Find where the given text appears and provide that cell's center as (x, y) coordinate. 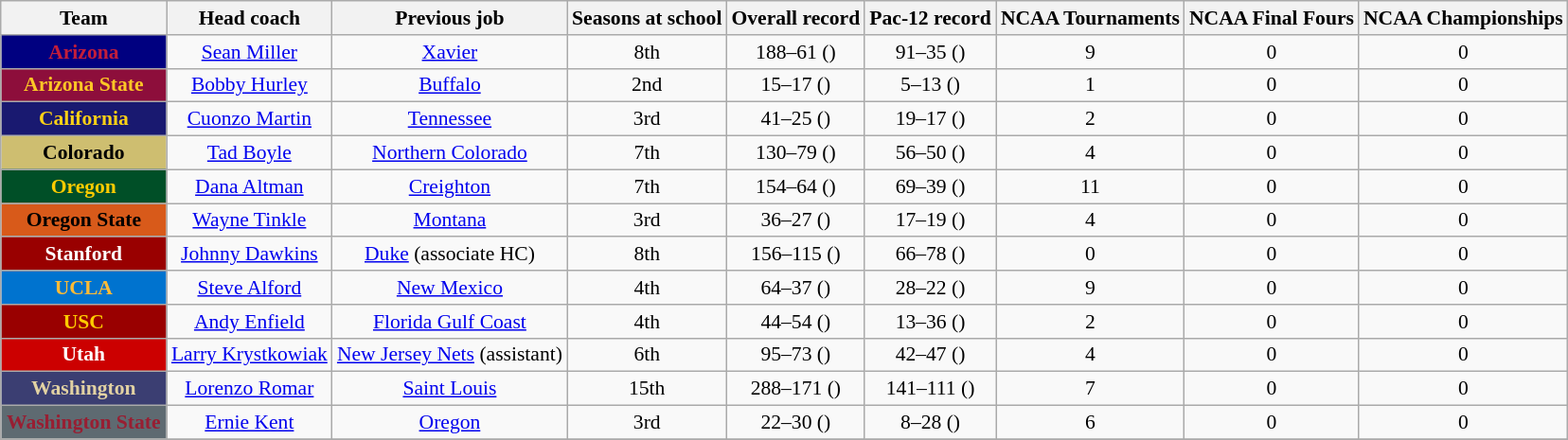
Creighton (450, 186)
Oregon State (83, 220)
Lorenzo Romar (250, 389)
New Jersey Nets (assistant) (450, 355)
15–17 () (795, 85)
Colorado (83, 153)
Duke (associate HC) (450, 255)
Previous job (450, 18)
Washington (83, 389)
NCAA Final Fours (1272, 18)
17–19 () (930, 220)
56–50 () (930, 153)
Larry Krystkowiak (250, 355)
95–73 () (795, 355)
Washington State (83, 423)
Saint Louis (450, 389)
USC (83, 322)
Head coach (250, 18)
36–27 () (795, 220)
NCAA Championships (1464, 18)
Cuonzo Martin (250, 119)
Montana (450, 220)
Stanford (83, 255)
15th (647, 389)
1 (1091, 85)
Overall record (795, 18)
Seasons at school (647, 18)
41–25 () (795, 119)
Team (83, 18)
Wayne Tinkle (250, 220)
Arizona State (83, 85)
Andy Enfield (250, 322)
Buffalo (450, 85)
156–115 () (795, 255)
11 (1091, 186)
64–37 () (795, 288)
2nd (647, 85)
Bobby Hurley (250, 85)
22–30 () (795, 423)
Northern Colorado (450, 153)
13–36 () (930, 322)
188–61 () (795, 52)
130–79 () (795, 153)
Florida Gulf Coast (450, 322)
NCAA Tournaments (1091, 18)
6 (1091, 423)
7 (1091, 389)
44–54 () (795, 322)
154–64 () (795, 186)
Tad Boyle (250, 153)
Tennessee (450, 119)
69–39 () (930, 186)
UCLA (83, 288)
288–171 () (795, 389)
28–22 () (930, 288)
Arizona (83, 52)
Pac-12 record (930, 18)
Sean Miller (250, 52)
8–28 () (930, 423)
Ernie Kent (250, 423)
19–17 () (930, 119)
141–111 () (930, 389)
6th (647, 355)
66–78 () (930, 255)
New Mexico (450, 288)
5–13 () (930, 85)
42–47 () (930, 355)
California (83, 119)
Utah (83, 355)
Xavier (450, 52)
Johnny Dawkins (250, 255)
Steve Alford (250, 288)
Dana Altman (250, 186)
91–35 () (930, 52)
